Identify which cell holds the provided text, then report its [x, y] central coordinate. 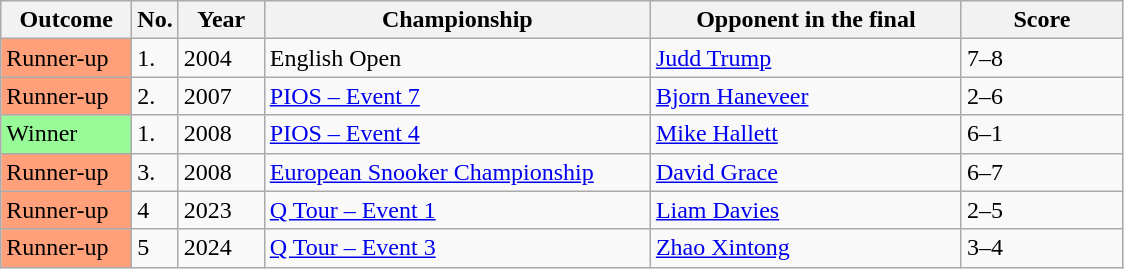
2–5 [1042, 210]
7–8 [1042, 58]
2007 [221, 96]
3. [155, 172]
Year [221, 20]
Winner [66, 134]
6–1 [1042, 134]
Q Tour – Event 1 [457, 210]
Zhao Xintong [806, 248]
2. [155, 96]
European Snooker Championship [457, 172]
2–6 [1042, 96]
2023 [221, 210]
Q Tour – Event 3 [457, 248]
Outcome [66, 20]
Mike Hallett [806, 134]
David Grace [806, 172]
3–4 [1042, 248]
Judd Trump [806, 58]
PIOS – Event 4 [457, 134]
2024 [221, 248]
No. [155, 20]
English Open [457, 58]
Bjorn Haneveer [806, 96]
Liam Davies [806, 210]
Championship [457, 20]
5 [155, 248]
PIOS – Event 7 [457, 96]
6–7 [1042, 172]
Opponent in the final [806, 20]
2004 [221, 58]
4 [155, 210]
Score [1042, 20]
